Pinpoint the cell where the given text exists, returning its [x, y] midpoint coordinate. 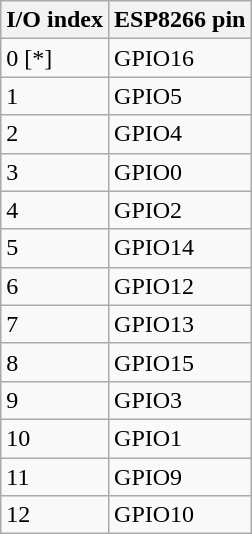
8 [55, 362]
4 [55, 210]
GPIO16 [180, 58]
0 [*] [55, 58]
GPIO15 [180, 362]
GPIO12 [180, 286]
GPIO1 [180, 438]
GPIO14 [180, 248]
6 [55, 286]
GPIO9 [180, 477]
ESP8266 pin [180, 20]
3 [55, 172]
GPIO4 [180, 134]
11 [55, 477]
7 [55, 324]
5 [55, 248]
10 [55, 438]
GPIO5 [180, 96]
I/O index [55, 20]
GPIO0 [180, 172]
1 [55, 96]
GPIO13 [180, 324]
2 [55, 134]
9 [55, 400]
GPIO2 [180, 210]
GPIO10 [180, 515]
GPIO3 [180, 400]
12 [55, 515]
